Search for the cell housing the specified text and yield its (X, Y) center coordinate. 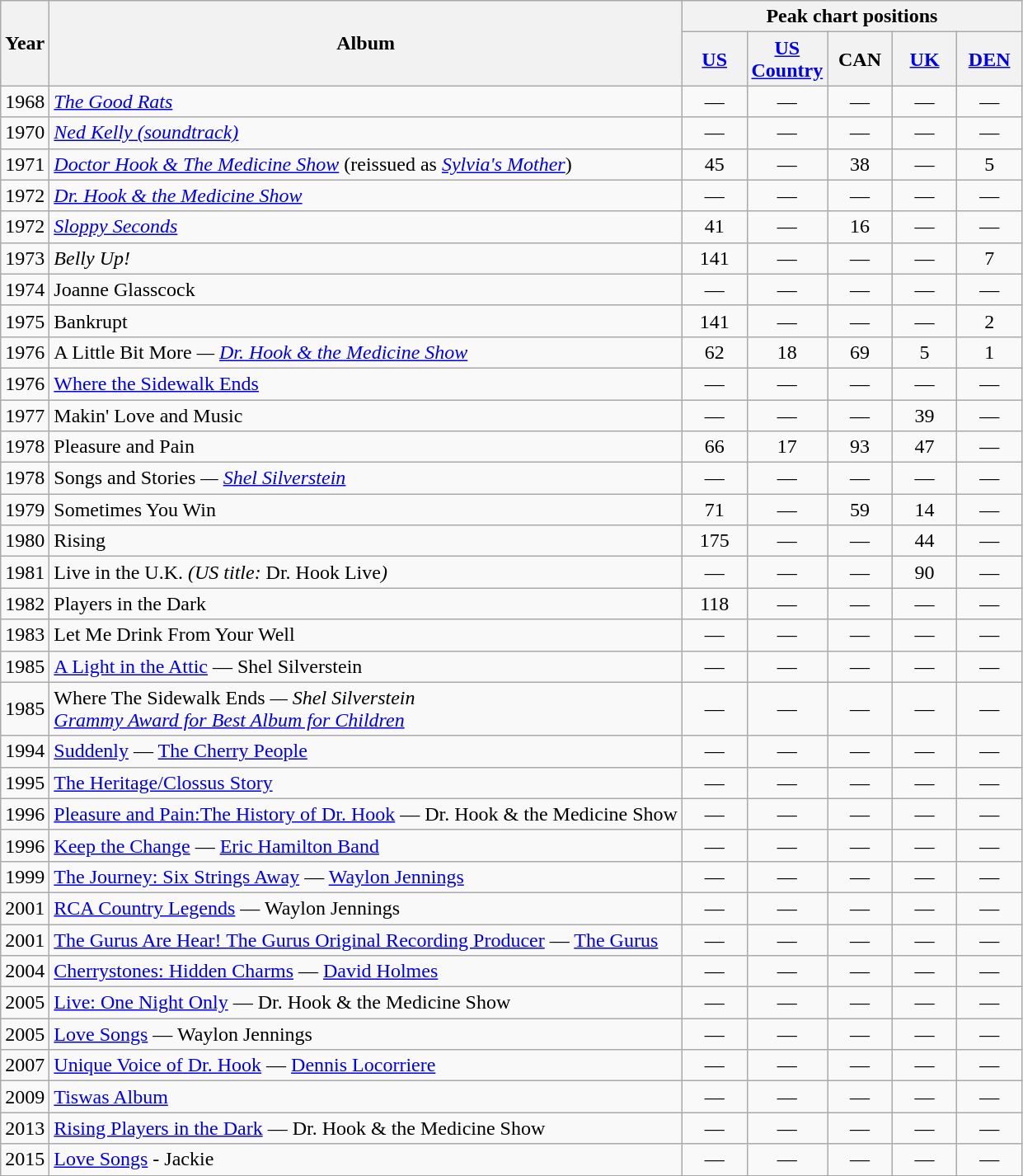
Cherrystones: Hidden Charms — David Holmes (366, 971)
1974 (25, 289)
The Heritage/Clossus Story (366, 783)
Rising (366, 541)
A Light in the Attic — Shel Silverstein (366, 666)
Rising Players in the Dark — Dr. Hook & the Medicine Show (366, 1128)
14 (925, 510)
Dr. Hook & the Medicine Show (366, 195)
RCA Country Legends — Waylon Jennings (366, 908)
93 (861, 447)
118 (714, 604)
44 (925, 541)
7 (989, 258)
Love Songs - Jackie (366, 1160)
Love Songs — Waylon Jennings (366, 1034)
2 (989, 321)
Where The Sidewalk Ends — Shel SilversteinGrammy Award for Best Album for Children (366, 709)
Unique Voice of Dr. Hook — Dennis Locorriere (366, 1065)
1970 (25, 133)
Bankrupt (366, 321)
Tiswas Album (366, 1097)
39 (925, 415)
2013 (25, 1128)
2015 (25, 1160)
The Good Rats (366, 101)
Joanne Glasscock (366, 289)
175 (714, 541)
US Country (787, 59)
CAN (861, 59)
69 (861, 352)
1981 (25, 572)
Peak chart positions (852, 16)
1975 (25, 321)
Ned Kelly (soundtrack) (366, 133)
Live in the U.K. (US title: Dr. Hook Live) (366, 572)
38 (861, 164)
2004 (25, 971)
1994 (25, 751)
UK (925, 59)
41 (714, 227)
1982 (25, 604)
16 (861, 227)
Songs and Stories — Shel Silverstein (366, 478)
1980 (25, 541)
Live: One Night Only — Dr. Hook & the Medicine Show (366, 1003)
1979 (25, 510)
1999 (25, 877)
66 (714, 447)
Sloppy Seconds (366, 227)
The Journey: Six Strings Away — Waylon Jennings (366, 877)
59 (861, 510)
Players in the Dark (366, 604)
The Gurus Are Hear! The Gurus Original Recording Producer — The Gurus (366, 939)
1983 (25, 635)
1977 (25, 415)
62 (714, 352)
Year (25, 43)
2009 (25, 1097)
1995 (25, 783)
Sometimes You Win (366, 510)
Pleasure and Pain:The History of Dr. Hook — Dr. Hook & the Medicine Show (366, 814)
Pleasure and Pain (366, 447)
1971 (25, 164)
71 (714, 510)
Suddenly — The Cherry People (366, 751)
1 (989, 352)
Where the Sidewalk Ends (366, 383)
Album (366, 43)
47 (925, 447)
1973 (25, 258)
Doctor Hook & The Medicine Show (reissued as Sylvia's Mother) (366, 164)
45 (714, 164)
Let Me Drink From Your Well (366, 635)
17 (787, 447)
Belly Up! (366, 258)
DEN (989, 59)
Keep the Change — Eric Hamilton Band (366, 845)
A Little Bit More — Dr. Hook & the Medicine Show (366, 352)
2007 (25, 1065)
90 (925, 572)
US (714, 59)
Makin' Love and Music (366, 415)
18 (787, 352)
1968 (25, 101)
